Provide the [X, Y] coordinate of the cell's center where the given text is located.  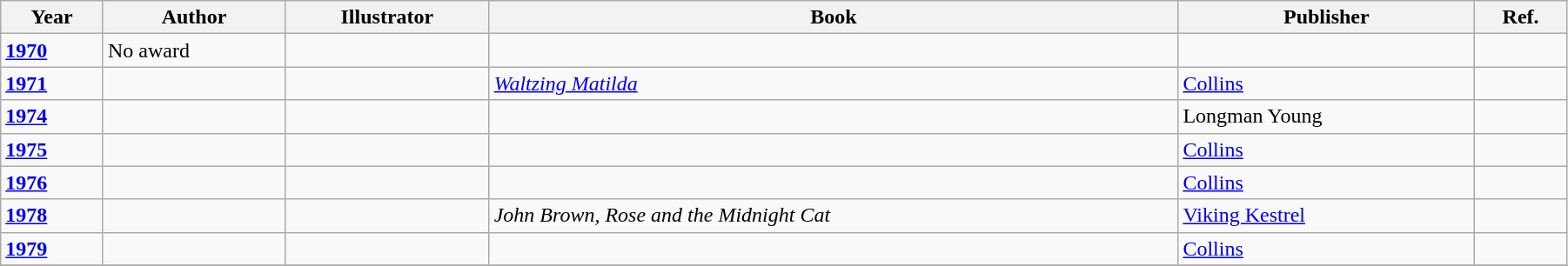
Year [52, 17]
1970 [52, 50]
1971 [52, 83]
Viking Kestrel [1326, 216]
Book [834, 17]
1975 [52, 150]
Author [193, 17]
Publisher [1326, 17]
1976 [52, 183]
Illustrator [388, 17]
No award [193, 50]
Ref. [1521, 17]
1974 [52, 116]
John Brown, Rose and the Midnight Cat [834, 216]
Longman Young [1326, 116]
1978 [52, 216]
Waltzing Matilda [834, 83]
1979 [52, 249]
